For the text-containing cell, return its midpoint in [X, Y] coordinate format. 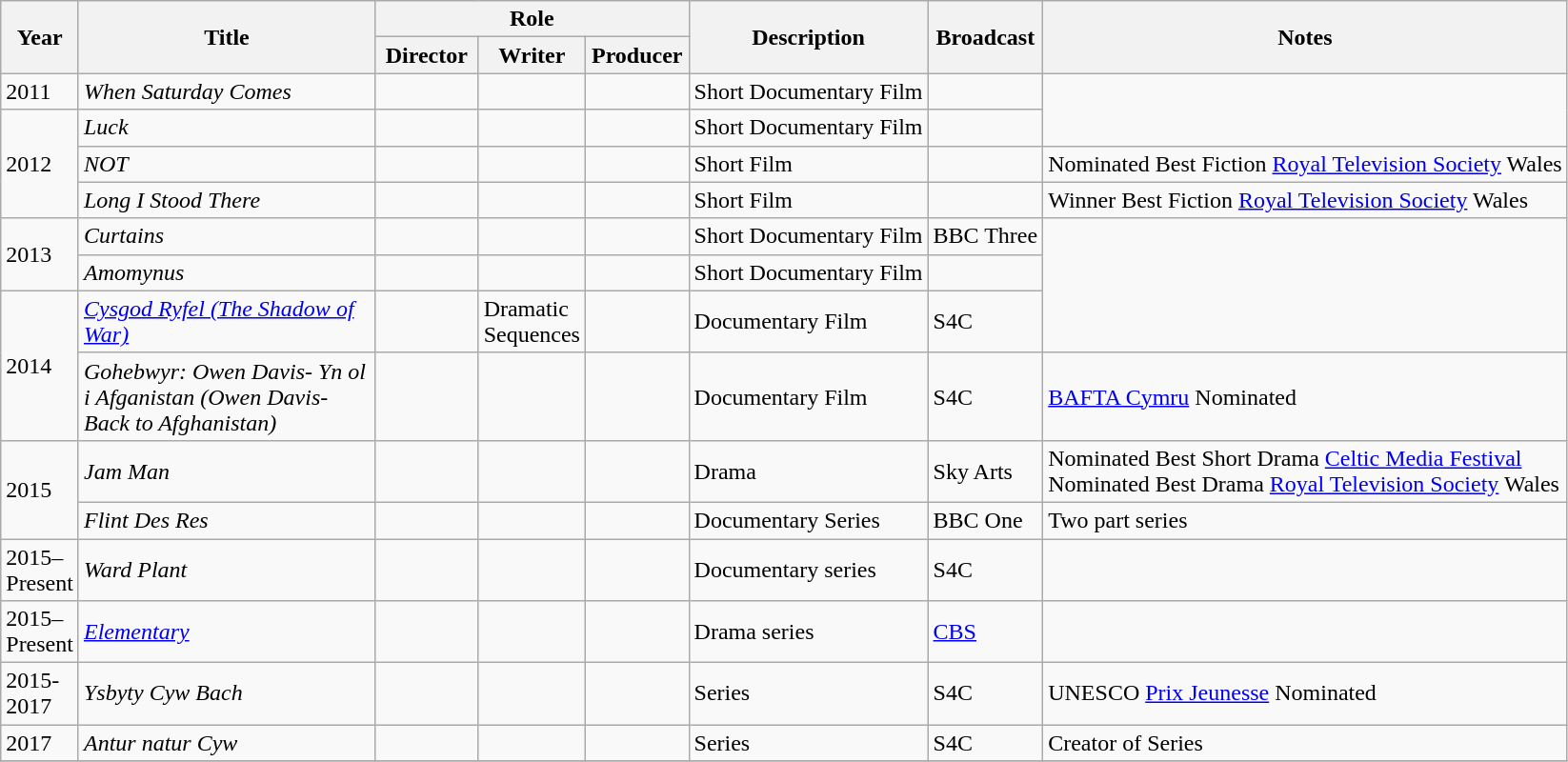
Elementary [227, 632]
Winner Best Fiction Royal Television Society Wales [1305, 200]
Flint Des Res [227, 520]
Director [427, 55]
Documentary Series [808, 520]
2013 [40, 254]
BAFTA Cymru Nominated [1305, 396]
NOT [227, 164]
Curtains [227, 236]
Nominated Best Fiction Royal Television Society Wales [1305, 164]
Nominated Best Short Drama Celtic Media FestivalNominated Best Drama Royal Television Society Wales [1305, 471]
2017 [40, 743]
Description [808, 37]
Dramatic Sequences [532, 322]
2011 [40, 91]
CBS [985, 632]
BBC Three [985, 236]
Gohebwyr: Owen Davis- Yn ol i Afganistan (Owen Davis-Back to Afghanistan) [227, 396]
Drama [808, 471]
Notes [1305, 37]
UNESCO Prix Jeunesse Nominated [1305, 693]
Broadcast [985, 37]
2015 [40, 490]
Luck [227, 128]
When Saturday Comes [227, 91]
Producer [636, 55]
Jam Man [227, 471]
Year [40, 37]
Cysgod Ryfel (The Shadow of War) [227, 322]
BBC One [985, 520]
2014 [40, 366]
Amomynus [227, 272]
Documentary series [808, 570]
Creator of Series [1305, 743]
Two part series [1305, 520]
Ysbyty Cyw Bach [227, 693]
Antur natur Cyw [227, 743]
Sky Arts [985, 471]
2015-2017 [40, 693]
Writer [532, 55]
Title [227, 37]
Ward Plant [227, 570]
Role [532, 19]
Drama series [808, 632]
Long I Stood There [227, 200]
2012 [40, 164]
